Output the (X, Y) coordinate of the center of the cell containing the given text.  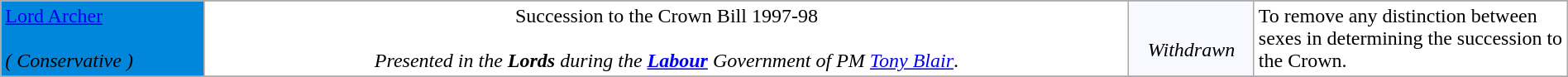
Withdrawn (1192, 39)
Succession to the Crown Bill 1997-98Presented in the Lords during the Labour Government of PM Tony Blair. (667, 39)
To remove any distinction between sexes in determining the succession to the Crown. (1411, 39)
Lord Archer( Conservative ) (103, 39)
